Detect which cell encompasses the target text, then output its (x, y) center coordinate. 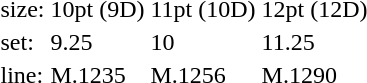
9.25 (98, 42)
10 (203, 42)
